Provide the (x, y) coordinate of the cell's center where the given text is located.  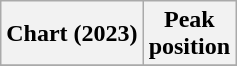
Peak position (189, 34)
Chart (2023) (72, 34)
